Scan for the cell matching the given text and deliver its (X, Y) coordinate at center. 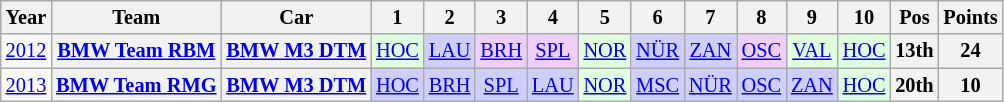
20th (914, 85)
1 (398, 17)
2012 (26, 51)
2 (450, 17)
24 (971, 51)
6 (658, 17)
BMW Team RBM (136, 51)
5 (606, 17)
Year (26, 17)
8 (762, 17)
Pos (914, 17)
9 (812, 17)
3 (501, 17)
Car (296, 17)
13th (914, 51)
Points (971, 17)
4 (553, 17)
VAL (812, 51)
7 (710, 17)
Team (136, 17)
MSC (658, 85)
2013 (26, 85)
BMW Team RMG (136, 85)
